Return the (X, Y) coordinate for the center point of the cell that contains the specified text.  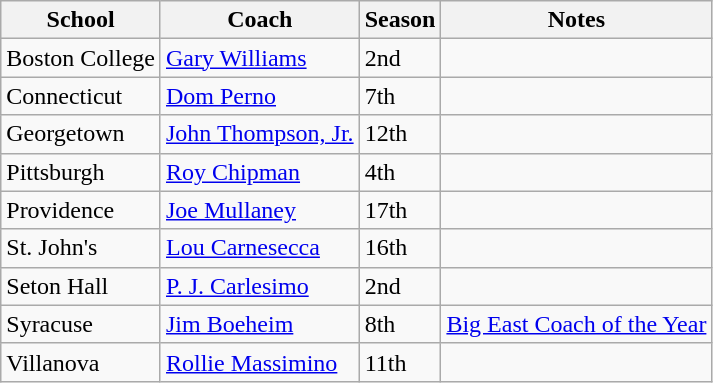
John Thompson, Jr. (260, 134)
Seton Hall (81, 286)
Jim Boeheim (260, 324)
Lou Carnesecca (260, 248)
St. John's (81, 248)
8th (400, 324)
Boston College (81, 58)
Rollie Massimino (260, 362)
Providence (81, 210)
Coach (260, 20)
11th (400, 362)
Dom Perno (260, 96)
12th (400, 134)
Roy Chipman (260, 172)
Gary Williams (260, 58)
4th (400, 172)
Georgetown (81, 134)
16th (400, 248)
Big East Coach of the Year (576, 324)
Pittsburgh (81, 172)
Joe Mullaney (260, 210)
7th (400, 96)
Connecticut (81, 96)
17th (400, 210)
Syracuse (81, 324)
Villanova (81, 362)
Notes (576, 20)
School (81, 20)
Season (400, 20)
P. J. Carlesimo (260, 286)
